Output the (x, y) coordinate of the center of the cell containing the given text.  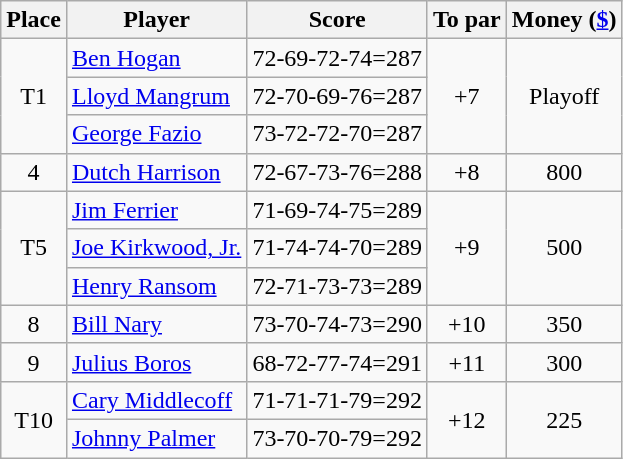
Bill Nary (156, 324)
Julius Boros (156, 362)
+7 (466, 96)
T1 (34, 96)
68-72-77-74=291 (338, 362)
Ben Hogan (156, 58)
+10 (466, 324)
Score (338, 20)
Place (34, 20)
Money ($) (564, 20)
To par (466, 20)
72-70-69-76=287 (338, 96)
T5 (34, 248)
500 (564, 248)
9 (34, 362)
73-70-70-79=292 (338, 438)
Dutch Harrison (156, 172)
225 (564, 419)
4 (34, 172)
73-70-74-73=290 (338, 324)
+12 (466, 419)
300 (564, 362)
Lloyd Mangrum (156, 96)
8 (34, 324)
71-69-74-75=289 (338, 210)
Henry Ransom (156, 286)
George Fazio (156, 134)
350 (564, 324)
+11 (466, 362)
Cary Middlecoff (156, 400)
Jim Ferrier (156, 210)
71-71-71-79=292 (338, 400)
72-69-72-74=287 (338, 58)
Johnny Palmer (156, 438)
800 (564, 172)
72-71-73-73=289 (338, 286)
Joe Kirkwood, Jr. (156, 248)
+8 (466, 172)
Playoff (564, 96)
T10 (34, 419)
73-72-72-70=287 (338, 134)
72-67-73-76=288 (338, 172)
+9 (466, 248)
71-74-74-70=289 (338, 248)
Player (156, 20)
